Identify which cell holds the provided text, then report its [X, Y] central coordinate. 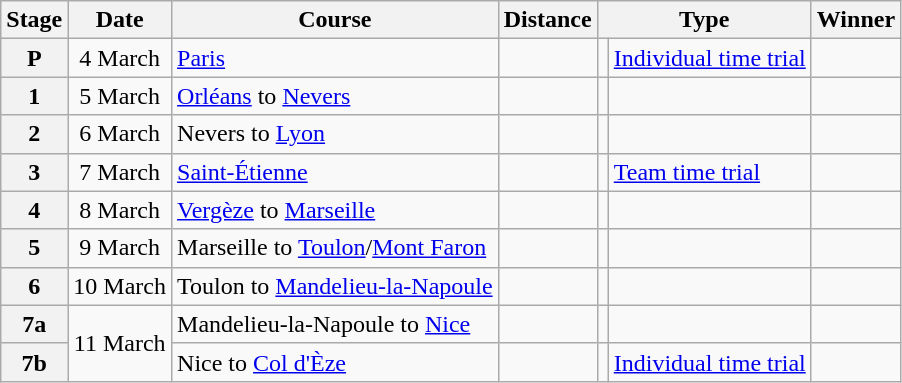
Vergèze to Marseille [336, 210]
Nevers to Lyon [336, 134]
3 [34, 172]
7b [34, 362]
4 [34, 210]
6 March [120, 134]
Winner [856, 20]
Stage [34, 20]
8 March [120, 210]
Type [704, 20]
7a [34, 324]
Date [120, 20]
9 March [120, 248]
Course [336, 20]
Saint-Étienne [336, 172]
5 [34, 248]
Distance [548, 20]
5 March [120, 96]
11 March [120, 343]
Toulon to Mandelieu-la-Napoule [336, 286]
Marseille to Toulon/Mont Faron [336, 248]
2 [34, 134]
1 [34, 96]
4 March [120, 58]
P [34, 58]
Team time trial [710, 172]
Orléans to Nevers [336, 96]
10 March [120, 286]
Mandelieu-la-Napoule to Nice [336, 324]
Paris [336, 58]
6 [34, 286]
7 March [120, 172]
Nice to Col d'Èze [336, 362]
